For the text-containing cell, return its midpoint in [x, y] coordinate format. 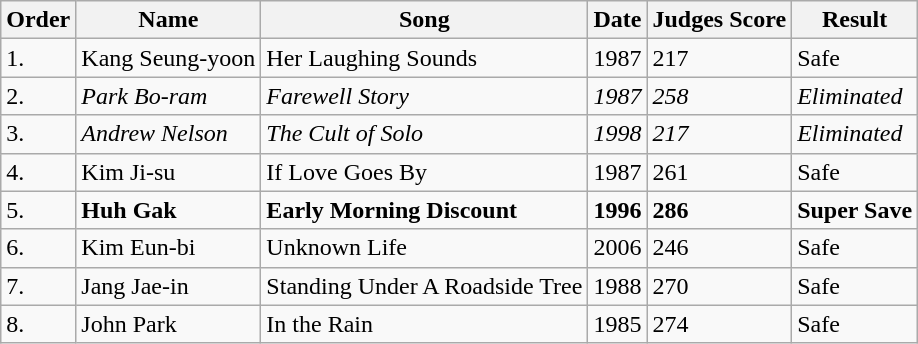
1. [38, 58]
Kim Ji-su [168, 172]
Kang Seung-yoon [168, 58]
270 [720, 286]
246 [720, 248]
Super Save [855, 210]
Song [424, 20]
4. [38, 172]
8. [38, 324]
1998 [618, 134]
3. [38, 134]
1988 [618, 286]
2. [38, 96]
Result [855, 20]
Date [618, 20]
Park Bo-ram [168, 96]
Unknown Life [424, 248]
Judges Score [720, 20]
The Cult of Solo [424, 134]
258 [720, 96]
Name [168, 20]
Kim Eun-bi [168, 248]
274 [720, 324]
Jang Jae-in [168, 286]
261 [720, 172]
John Park [168, 324]
If Love Goes By [424, 172]
2006 [618, 248]
Order [38, 20]
1996 [618, 210]
In the Rain [424, 324]
6. [38, 248]
Huh Gak [168, 210]
286 [720, 210]
1985 [618, 324]
Her Laughing Sounds [424, 58]
Standing Under A Roadside Tree [424, 286]
7. [38, 286]
Andrew Nelson [168, 134]
5. [38, 210]
Early Morning Discount [424, 210]
Farewell Story [424, 96]
